Provide the [X, Y] coordinate of the cell's center where the given text is located.  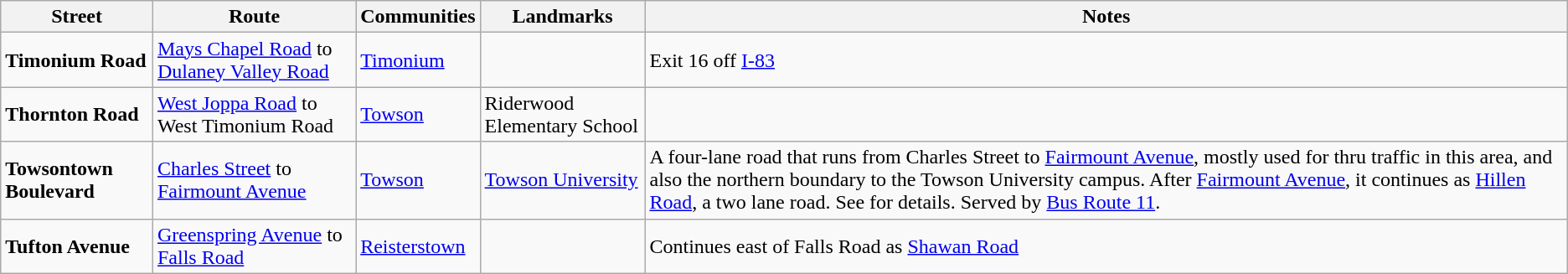
Thornton Road [77, 114]
Timonium [418, 60]
Continues east of Falls Road as Shawan Road [1106, 246]
Landmarks [563, 17]
Notes [1106, 17]
Street [77, 17]
Timonium Road [77, 60]
West Joppa Road to West Timonium Road [254, 114]
Exit 16 off I-83 [1106, 60]
Riderwood Elementary School [563, 114]
Route [254, 17]
Towson University [563, 180]
Reisterstown [418, 246]
Mays Chapel Road to Dulaney Valley Road [254, 60]
Tufton Avenue [77, 246]
Towsontown Boulevard [77, 180]
Charles Street to Fairmount Avenue [254, 180]
Greenspring Avenue to Falls Road [254, 246]
Communities [418, 17]
